From the cell containing the given text, extract its center point as (X, Y) coordinate. 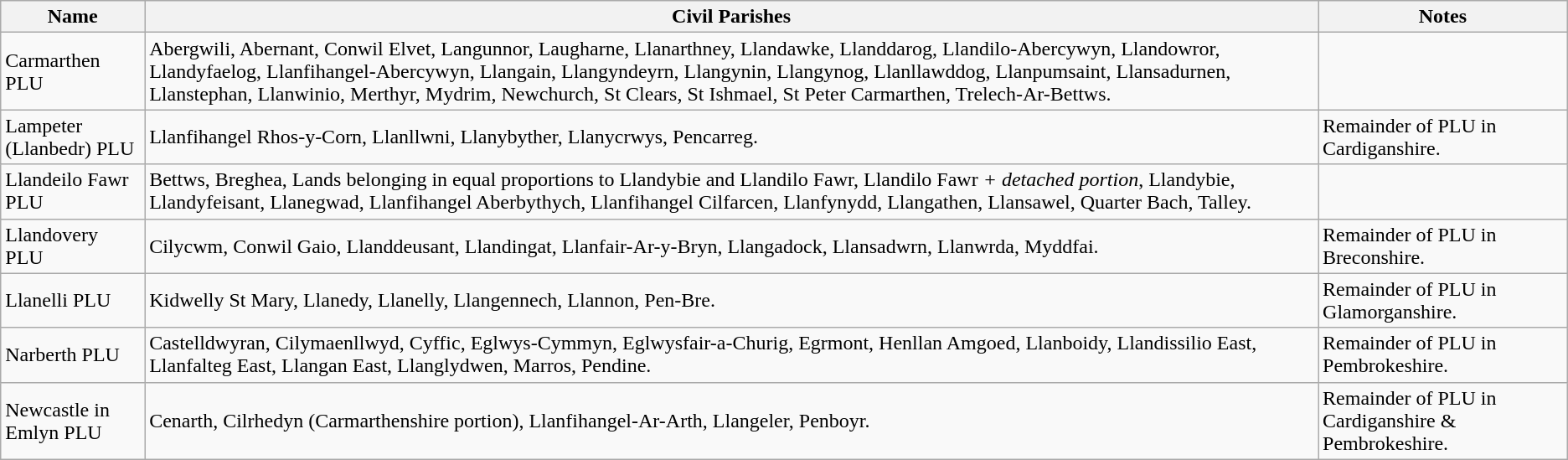
Cilycwm, Conwil Gaio, Llanddeusant, Llandingat, Llanfair-Ar-y-Bryn, Llangadock, Llansadwrn, Llanwrda, Myddfai. (732, 246)
Kidwelly St Mary, Llanedy, Llanelly, Llangennech, Llannon, Pen-Bre. (732, 300)
Notes (1443, 17)
Remainder of PLU in Breconshire. (1443, 246)
Carmarthen PLU (73, 71)
Llandeilo Fawr PLU (73, 191)
Name (73, 17)
Remainder of PLU in Pembrokeshire. (1443, 355)
Llanelli PLU (73, 300)
Llanfihangel Rhos-y-Corn, Llanllwni, Llanybyther, Llanycrwys, Pencarreg. (732, 137)
Newcastle in Emlyn PLU (73, 421)
Civil Parishes (732, 17)
Narberth PLU (73, 355)
Remainder of PLU in Glamorganshire. (1443, 300)
Remainder of PLU in Cardiganshire. (1443, 137)
Cenarth, Cilrhedyn (Carmarthenshire portion), Llanfihangel-Ar-Arth, Llangeler, Penboyr. (732, 421)
Llandovery PLU (73, 246)
Lampeter (Llanbedr) PLU (73, 137)
Remainder of PLU in Cardiganshire & Pembrokeshire. (1443, 421)
